Extract the [X, Y] coordinate from the center of the cell holding the provided text.  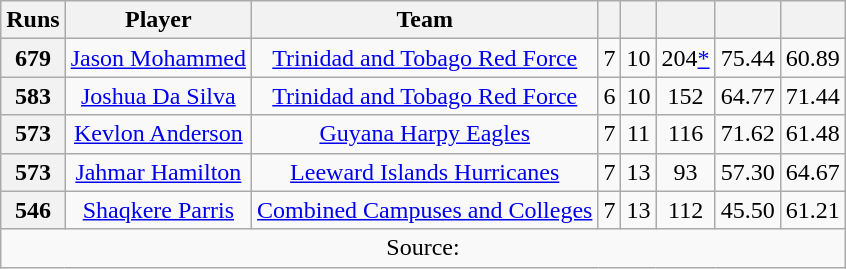
60.89 [812, 58]
Runs [33, 20]
6 [610, 96]
Player [158, 20]
71.62 [748, 134]
116 [686, 134]
152 [686, 96]
Source: [423, 248]
71.44 [812, 96]
11 [638, 134]
Combined Campuses and Colleges [425, 210]
93 [686, 172]
204* [686, 58]
57.30 [748, 172]
61.48 [812, 134]
45.50 [748, 210]
Shaqkere Parris [158, 210]
546 [33, 210]
Guyana Harpy Eagles [425, 134]
679 [33, 58]
64.67 [812, 172]
583 [33, 96]
75.44 [748, 58]
61.21 [812, 210]
Jason Mohammed [158, 58]
Leeward Islands Hurricanes [425, 172]
Team [425, 20]
Jahmar Hamilton [158, 172]
112 [686, 210]
64.77 [748, 96]
Joshua Da Silva [158, 96]
Kevlon Anderson [158, 134]
